Find where the given text appears and provide that cell's center as [X, Y] coordinate. 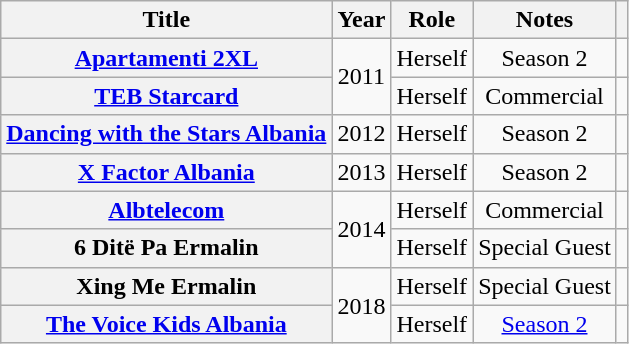
2011 [362, 77]
6 Ditë Pa Ermalin [166, 248]
The Voice Kids Albania [166, 324]
Notes [545, 20]
TEB Starcard [166, 96]
Role [432, 20]
2013 [362, 172]
2012 [362, 134]
2018 [362, 305]
X Factor Albania [166, 172]
Year [362, 20]
Albtelecom [166, 210]
Apartamenti 2XL [166, 58]
Dancing with the Stars Albania [166, 134]
Title [166, 20]
Xing Me Ermalin [166, 286]
2014 [362, 229]
